Find where the given text appears and provide that cell's center as [X, Y] coordinate. 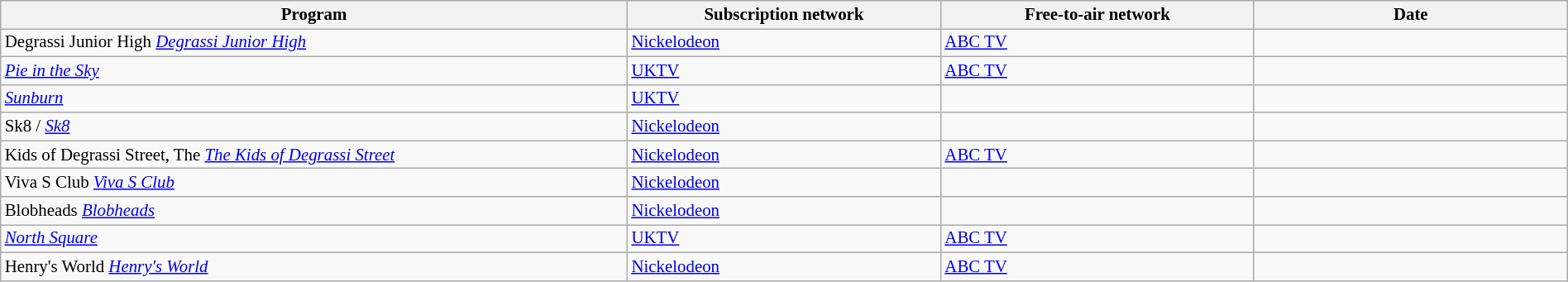
Free-to-air network [1097, 15]
Date [1411, 15]
North Square [314, 238]
Degrassi Junior High Degrassi Junior High [314, 42]
Viva S Club Viva S Club [314, 183]
Subscription network [784, 15]
Sk8 / Sk8 [314, 127]
Sunburn [314, 98]
Blobheads Blobheads [314, 211]
Pie in the Sky [314, 70]
Kids of Degrassi Street, The The Kids of Degrassi Street [314, 155]
Henry's World Henry's World [314, 266]
Program [314, 15]
